Extract the [X, Y] coordinate from the center of the cell holding the provided text.  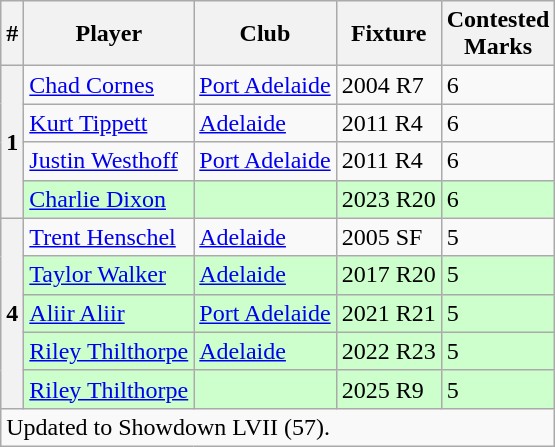
Chad Cornes [109, 85]
Aliir Aliir [109, 313]
Updated to Showdown LVII (57). [278, 427]
2005 SF [388, 237]
Player [109, 34]
1 [12, 142]
Kurt Tippett [109, 123]
2017 R20 [388, 275]
Club [265, 34]
4 [12, 313]
Trent Henschel [109, 237]
2025 R9 [388, 389]
# [12, 34]
Fixture [388, 34]
Charlie Dixon [109, 199]
2004 R7 [388, 85]
Justin Westhoff [109, 161]
2021 R21 [388, 313]
ContestedMarks [498, 34]
Taylor Walker [109, 275]
2023 R20 [388, 199]
2022 R23 [388, 351]
